Output the [X, Y] coordinate of the center of the cell containing the given text.  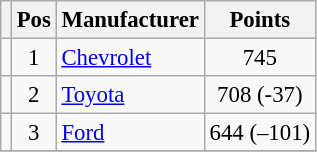
Points [260, 20]
Pos [34, 20]
Toyota [130, 95]
3 [34, 133]
708 (-37) [260, 95]
Manufacturer [130, 20]
1 [34, 58]
745 [260, 58]
2 [34, 95]
Chevrolet [130, 58]
644 (–101) [260, 133]
Ford [130, 133]
